Locate the cell with the specified text and output its [x, y] center coordinate. 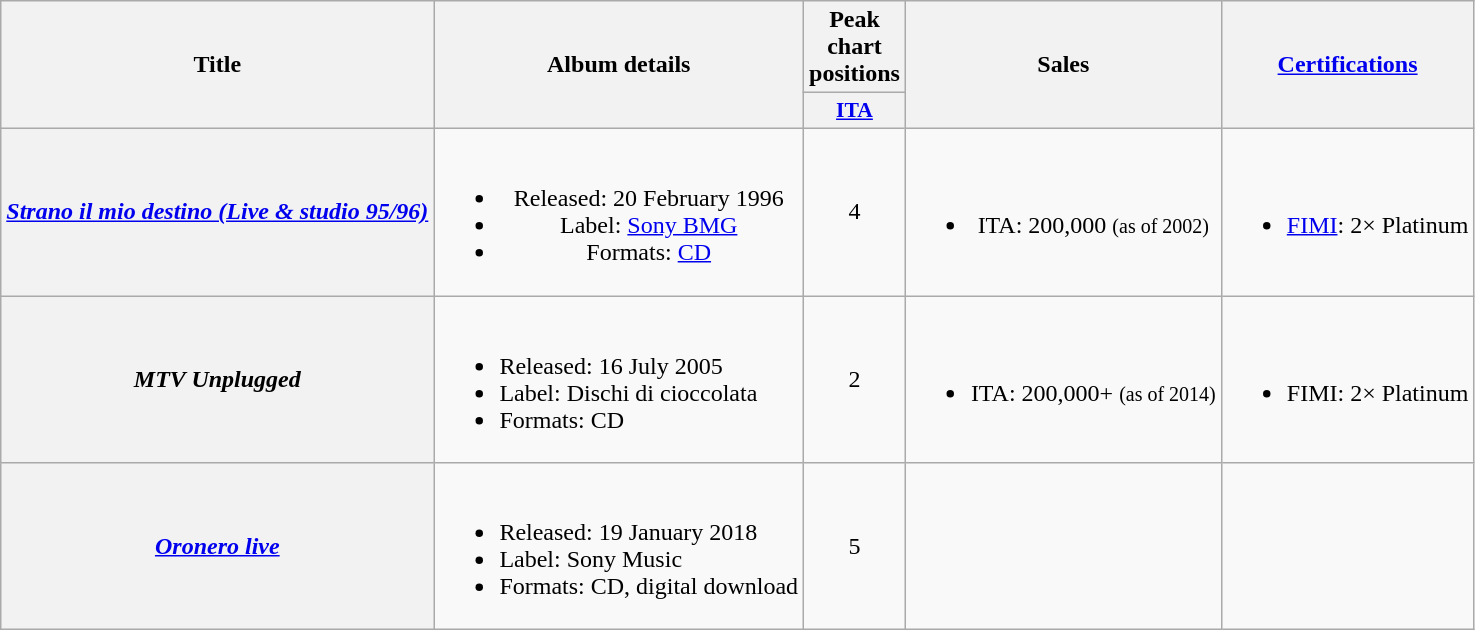
ITA: 200,000 (as of 2002) [1063, 212]
Title [218, 65]
ITA [855, 111]
Sales [1063, 65]
Album details [619, 65]
Released: 19 January 2018Label: Sony MusicFormats: CD, digital download [619, 546]
MTV Unplugged [218, 380]
Certifications [1348, 65]
Peak chart positions [855, 47]
Oronero live [218, 546]
5 [855, 546]
4 [855, 212]
2 [855, 380]
ITA: 200,000+ (as of 2014) [1063, 380]
Strano il mio destino (Live & studio 95/96) [218, 212]
Released: 16 July 2005Label: Dischi di cioccolataFormats: CD [619, 380]
Released: 20 February 1996Label: Sony BMGFormats: CD [619, 212]
